For the text-containing cell, return its midpoint in (X, Y) coordinate format. 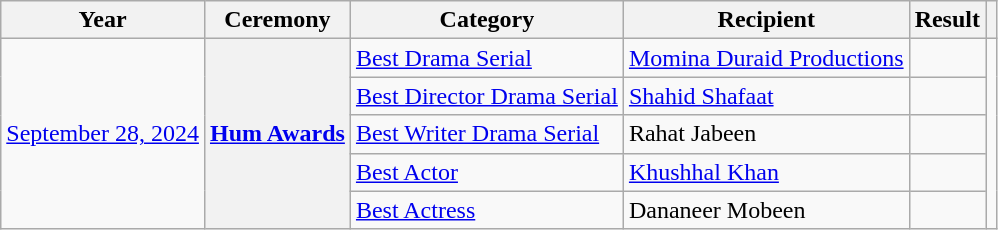
Khushhal Khan (766, 172)
Shahid Shafaat (766, 96)
Rahat Jabeen (766, 134)
September 28, 2024 (103, 134)
Dananeer Mobeen (766, 210)
Best Actor (486, 172)
Best Drama Serial (486, 58)
Momina Duraid Productions (766, 58)
Hum Awards (277, 134)
Recipient (766, 20)
Category (486, 20)
Best Actress (486, 210)
Ceremony (277, 20)
Year (103, 20)
Best Director Drama Serial (486, 96)
Best Writer Drama Serial (486, 134)
Result (947, 20)
